Detect which cell encompasses the target text, then output its (x, y) center coordinate. 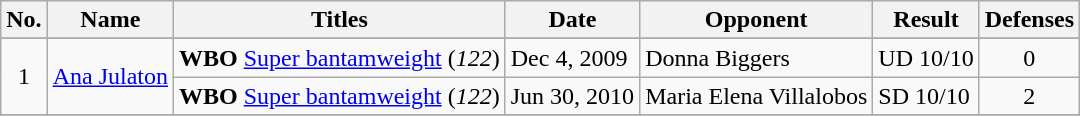
Dec 4, 2009 (572, 58)
Name (110, 20)
SD 10/10 (926, 96)
Jun 30, 2010 (572, 96)
No. (24, 20)
Opponent (756, 20)
Donna Biggers (756, 58)
Ana Julaton (110, 77)
Result (926, 20)
2 (1029, 96)
1 (24, 77)
Titles (340, 20)
Defenses (1029, 20)
0 (1029, 58)
Date (572, 20)
Maria Elena Villalobos (756, 96)
UD 10/10 (926, 58)
